Provide the [x, y] coordinate of the cell's center where the given text is located.  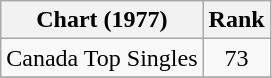
73 [236, 58]
Canada Top Singles [102, 58]
Rank [236, 20]
Chart (1977) [102, 20]
